Pinpoint the cell where the given text exists, returning its (x, y) midpoint coordinate. 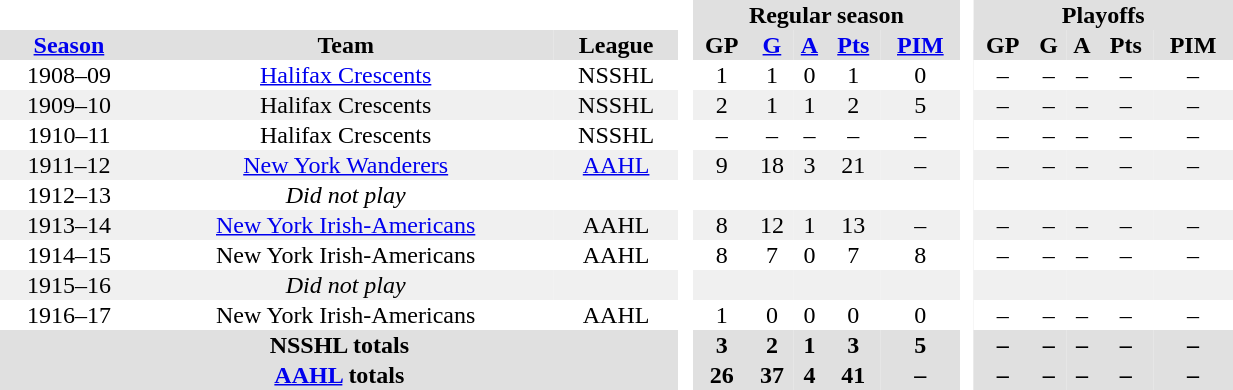
League (616, 45)
9 (722, 165)
Team (346, 45)
41 (854, 375)
1912–13 (69, 195)
4 (809, 375)
1914–15 (69, 255)
21 (854, 165)
Regular season (826, 15)
37 (772, 375)
New York Wanderers (346, 165)
NSSHL totals (340, 345)
1916–17 (69, 315)
18 (772, 165)
1911–12 (69, 165)
Season (69, 45)
1910–11 (69, 135)
12 (772, 225)
26 (722, 375)
AAHL totals (340, 375)
1913–14 (69, 225)
Playoffs (1103, 15)
1908–09 (69, 75)
1909–10 (69, 105)
1915–16 (69, 285)
13 (854, 225)
